Return [X, Y] of the center of cell containing provided text 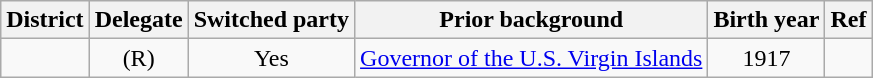
Delegate [138, 20]
Yes [271, 58]
1917 [766, 58]
Governor of the U.S. Virgin Islands [532, 58]
Ref [848, 20]
Switched party [271, 20]
District [45, 20]
Birth year [766, 20]
Prior background [532, 20]
(R) [138, 58]
